Determine the (X, Y) coordinate at the center of the cell enclosing the given text.  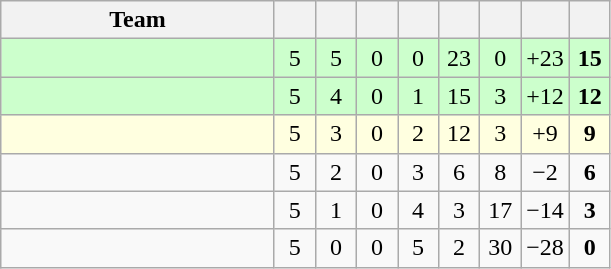
−2 (546, 172)
−28 (546, 248)
8 (500, 172)
−14 (546, 210)
17 (500, 210)
9 (590, 134)
Team (138, 20)
+12 (546, 96)
30 (500, 248)
+23 (546, 58)
+9 (546, 134)
23 (460, 58)
